Provide the (X, Y) coordinate of the cell's center where the given text is located.  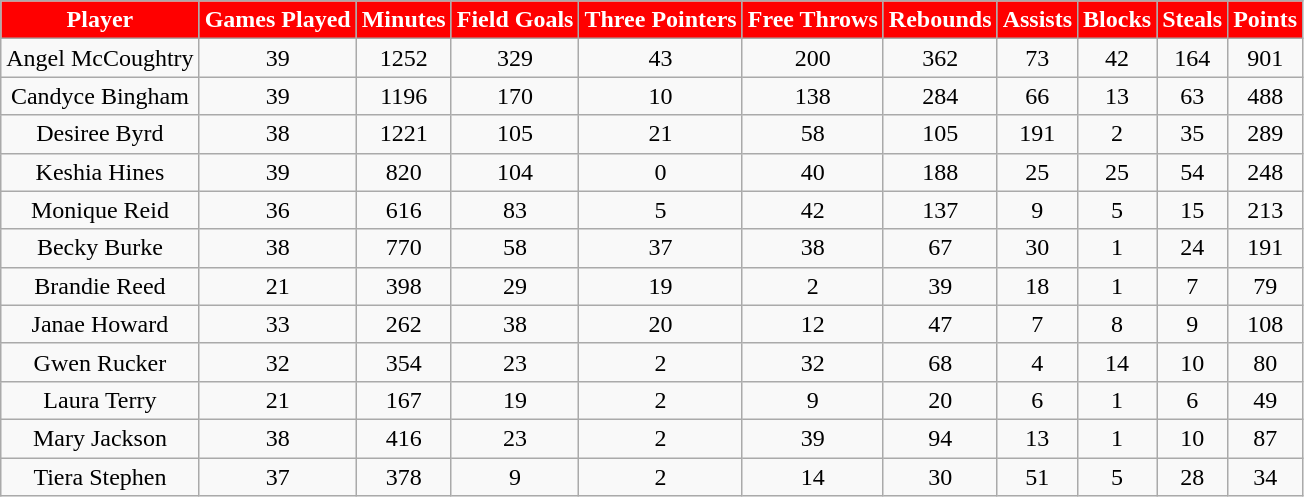
43 (660, 58)
12 (812, 324)
Desiree Byrd (100, 134)
104 (515, 172)
Steals (1192, 20)
18 (1037, 286)
137 (940, 210)
83 (515, 210)
329 (515, 58)
49 (1266, 400)
Games Played (278, 20)
Blocks (1118, 20)
200 (812, 58)
188 (940, 172)
108 (1266, 324)
36 (278, 210)
94 (940, 438)
34 (1266, 477)
35 (1192, 134)
Three Pointers (660, 20)
Keshia Hines (100, 172)
87 (1266, 438)
167 (404, 400)
8 (1118, 324)
Points (1266, 20)
770 (404, 248)
354 (404, 362)
Mary Jackson (100, 438)
Free Throws (812, 20)
170 (515, 96)
67 (940, 248)
33 (278, 324)
289 (1266, 134)
Angel McCoughtry (100, 58)
Gwen Rucker (100, 362)
Rebounds (940, 20)
47 (940, 324)
68 (940, 362)
Becky Burke (100, 248)
284 (940, 96)
378 (404, 477)
820 (404, 172)
248 (1266, 172)
164 (1192, 58)
Player (100, 20)
1196 (404, 96)
51 (1037, 477)
28 (1192, 477)
15 (1192, 210)
40 (812, 172)
24 (1192, 248)
Janae Howard (100, 324)
901 (1266, 58)
Minutes (404, 20)
79 (1266, 286)
213 (1266, 210)
1252 (404, 58)
4 (1037, 362)
616 (404, 210)
29 (515, 286)
0 (660, 172)
Field Goals (515, 20)
488 (1266, 96)
80 (1266, 362)
63 (1192, 96)
54 (1192, 172)
66 (1037, 96)
138 (812, 96)
398 (404, 286)
262 (404, 324)
416 (404, 438)
Monique Reid (100, 210)
Laura Terry (100, 400)
1221 (404, 134)
Assists (1037, 20)
73 (1037, 58)
Tiera Stephen (100, 477)
362 (940, 58)
Brandie Reed (100, 286)
Candyce Bingham (100, 96)
